Extract the (X, Y) coordinate from the center of the cell holding the provided text.  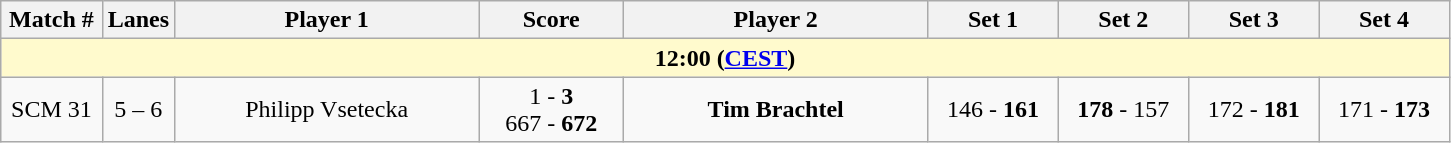
SCM 31 (52, 110)
146 - 161 (993, 110)
Philipp Vsetecka (327, 110)
178 - 157 (1123, 110)
Score (552, 20)
171 - 173 (1384, 110)
Set 2 (1123, 20)
12:00 (CEST) (725, 58)
Match # (52, 20)
Lanes (138, 20)
5 – 6 (138, 110)
Tim Brachtel (776, 110)
Set 4 (1384, 20)
172 - 181 (1253, 110)
Set 3 (1253, 20)
Set 1 (993, 20)
Player 1 (327, 20)
Player 2 (776, 20)
1 - 3 667 - 672 (552, 110)
